Capture the cell that displays the provided text and extract its (X, Y) central coordinate. 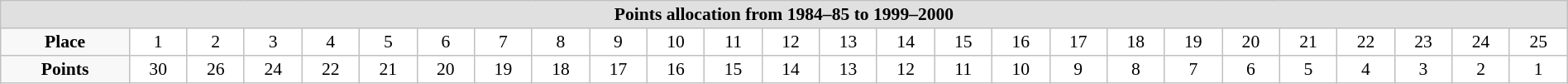
Place (65, 42)
26 (216, 70)
25 (1538, 42)
23 (1423, 42)
30 (158, 70)
Points (65, 70)
Points allocation from 1984–85 to 1999–2000 (784, 15)
